For the text-containing cell, return its midpoint in (x, y) coordinate format. 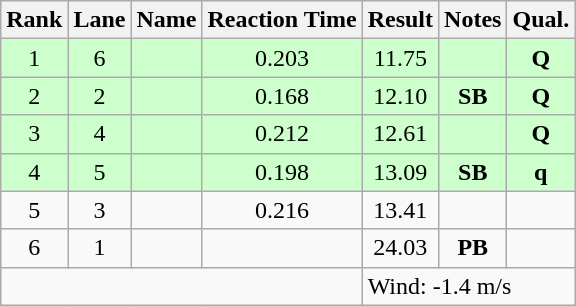
13.09 (400, 172)
Name (166, 20)
12.61 (400, 134)
0.203 (282, 58)
Wind: -1.4 m/s (468, 286)
Result (400, 20)
PB (473, 248)
0.216 (282, 210)
Rank (34, 20)
13.41 (400, 210)
24.03 (400, 248)
0.198 (282, 172)
0.212 (282, 134)
12.10 (400, 96)
Notes (473, 20)
q (541, 172)
0.168 (282, 96)
Lane (100, 20)
Qual. (541, 20)
11.75 (400, 58)
Reaction Time (282, 20)
